Pinpoint the cell where the given text exists, returning its (x, y) midpoint coordinate. 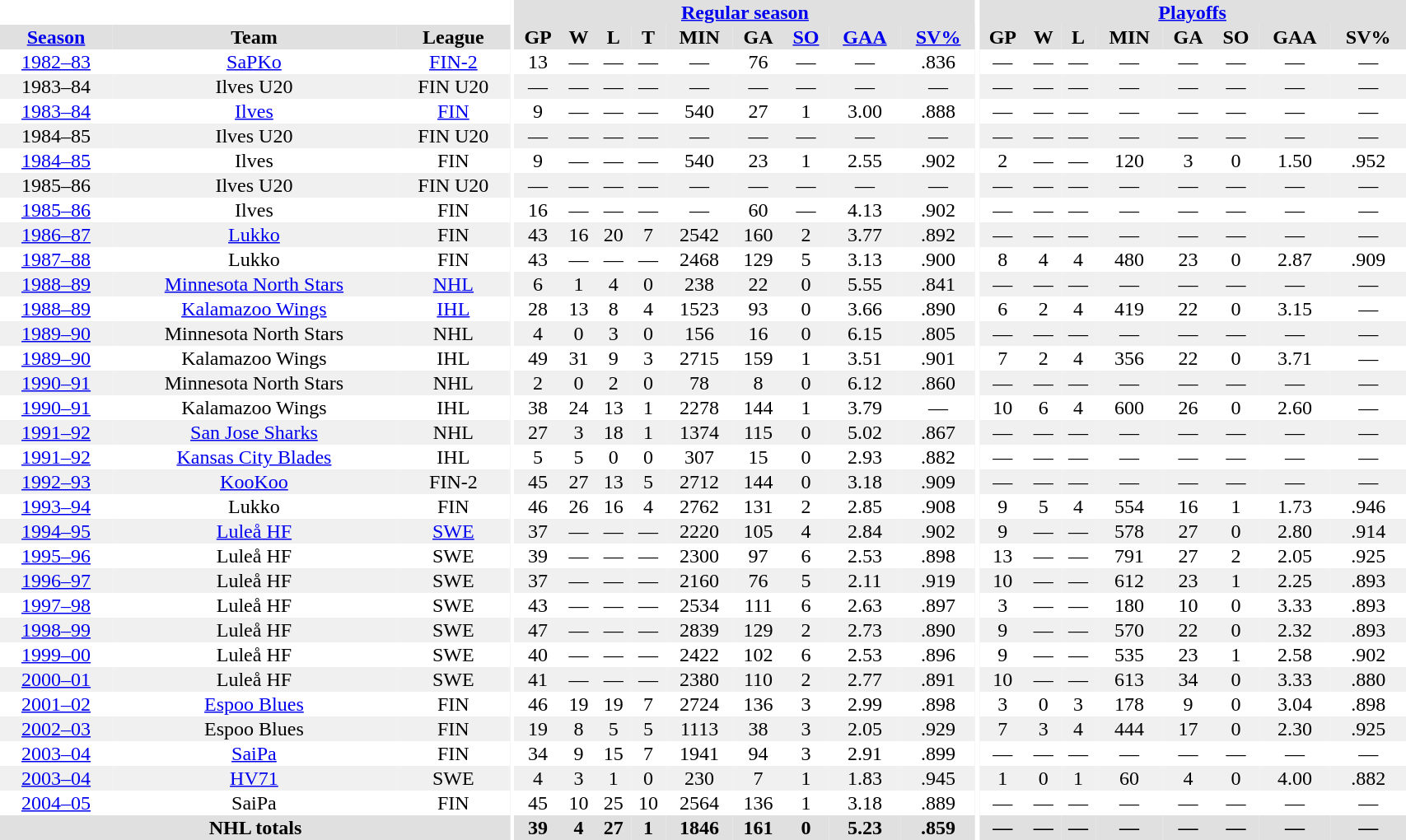
178 (1129, 704)
3.13 (865, 259)
791 (1129, 556)
.914 (1368, 531)
.900 (938, 259)
1.83 (865, 778)
1996–97 (56, 581)
5.55 (865, 284)
San Jose Sharks (254, 432)
.946 (1368, 506)
2278 (699, 408)
1.73 (1295, 506)
307 (699, 457)
230 (699, 778)
1994–95 (56, 531)
4.13 (865, 210)
NHL totals (255, 828)
156 (699, 334)
2.93 (865, 457)
40 (539, 655)
613 (1129, 679)
1523 (699, 309)
2.87 (1295, 259)
.805 (938, 334)
2839 (699, 630)
4.00 (1295, 778)
111 (758, 605)
2534 (699, 605)
2712 (699, 482)
T (648, 37)
3.00 (865, 111)
97 (758, 556)
.889 (938, 803)
2380 (699, 679)
131 (758, 506)
160 (758, 235)
Season (56, 37)
KooKoo (254, 482)
78 (699, 383)
612 (1129, 581)
20 (614, 235)
2.80 (1295, 531)
.860 (938, 383)
Playoffs (1193, 12)
2.91 (865, 754)
Team (254, 37)
31 (578, 358)
17 (1188, 729)
25 (614, 803)
.859 (938, 828)
2.99 (865, 704)
.919 (938, 581)
6.12 (865, 383)
1992–93 (56, 482)
161 (758, 828)
.891 (938, 679)
1113 (699, 729)
2.58 (1295, 655)
3.15 (1295, 309)
.901 (938, 358)
444 (1129, 729)
578 (1129, 531)
115 (758, 432)
3.04 (1295, 704)
SaPKo (254, 62)
.880 (1368, 679)
.892 (938, 235)
.952 (1368, 161)
2.60 (1295, 408)
1995–96 (56, 556)
.896 (938, 655)
2.11 (865, 581)
.945 (938, 778)
2.84 (865, 531)
180 (1129, 605)
535 (1129, 655)
.929 (938, 729)
2564 (699, 803)
2.32 (1295, 630)
3.51 (865, 358)
2.85 (865, 506)
2762 (699, 506)
47 (539, 630)
28 (539, 309)
49 (539, 358)
1986–87 (56, 235)
1846 (699, 828)
1982–83 (56, 62)
93 (758, 309)
2.25 (1295, 581)
2542 (699, 235)
120 (1129, 161)
3.71 (1295, 358)
.897 (938, 605)
41 (539, 679)
6.15 (865, 334)
2.30 (1295, 729)
2300 (699, 556)
League (453, 37)
2004–05 (56, 803)
102 (758, 655)
2.73 (865, 630)
356 (1129, 358)
1374 (699, 432)
94 (758, 754)
.899 (938, 754)
2220 (699, 531)
1993–94 (56, 506)
1997–98 (56, 605)
554 (1129, 506)
1998–99 (56, 630)
.888 (938, 111)
2724 (699, 704)
1.50 (1295, 161)
5.02 (865, 432)
.836 (938, 62)
18 (614, 432)
600 (1129, 408)
570 (1129, 630)
238 (699, 284)
2160 (699, 581)
2715 (699, 358)
1987–88 (56, 259)
2002–03 (56, 729)
2.77 (865, 679)
1941 (699, 754)
HV71 (254, 778)
2.55 (865, 161)
159 (758, 358)
24 (578, 408)
5.23 (865, 828)
1999–00 (56, 655)
419 (1129, 309)
Regular season (745, 12)
3.77 (865, 235)
3.79 (865, 408)
.841 (938, 284)
2422 (699, 655)
2468 (699, 259)
480 (1129, 259)
2000–01 (56, 679)
.908 (938, 506)
110 (758, 679)
3.66 (865, 309)
2001–02 (56, 704)
Kansas City Blades (254, 457)
105 (758, 531)
2.63 (865, 605)
.867 (938, 432)
